Capture the cell that displays the provided text and extract its [x, y] central coordinate. 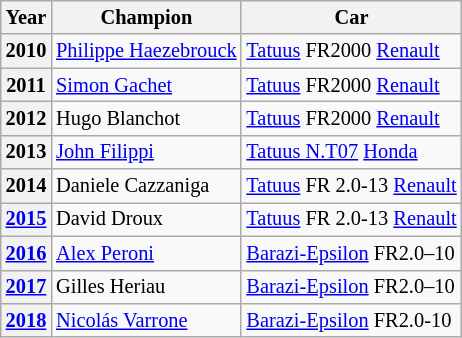
Hugo Blanchot [146, 118]
Champion [146, 17]
David Droux [146, 219]
Tatuus N.T07 Honda [351, 152]
Simon Gachet [146, 85]
John Filippi [146, 152]
Gilles Heriau [146, 287]
2016 [26, 253]
Philippe Haezebrouck [146, 51]
2010 [26, 51]
2018 [26, 320]
2014 [26, 186]
Car [351, 17]
2017 [26, 287]
Nicolás Varrone [146, 320]
Barazi-Epsilon FR2.0-10 [351, 320]
2011 [26, 85]
2012 [26, 118]
Year [26, 17]
2013 [26, 152]
Daniele Cazzaniga [146, 186]
2015 [26, 219]
Alex Peroni [146, 253]
